Extract the (x, y) coordinate from the center of the cell holding the provided text.  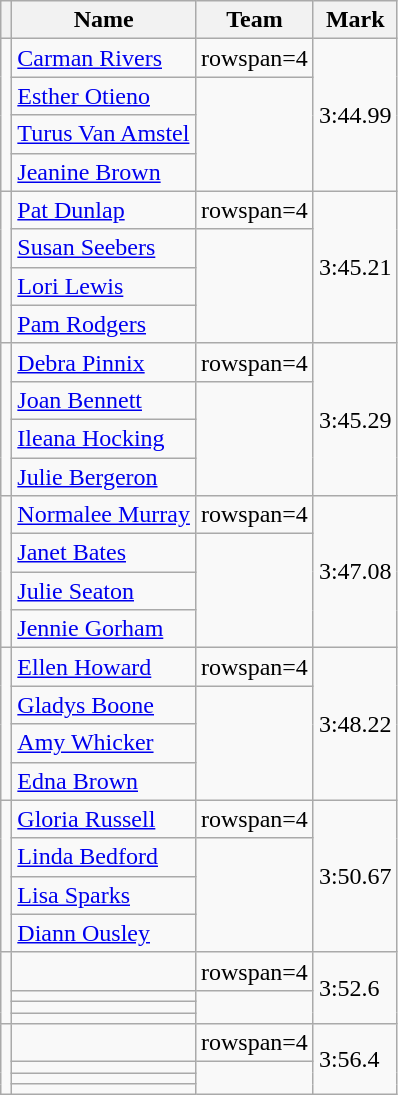
Pam Rodgers (104, 324)
Gloria Russell (104, 819)
Edna Brown (104, 781)
Amy Whicker (104, 743)
Name (104, 20)
Julie Seaton (104, 591)
Julie Bergeron (104, 477)
3:52.6 (355, 988)
Susan Seebers (104, 248)
3:45.29 (355, 419)
Turus Van Amstel (104, 134)
Lori Lewis (104, 286)
Jeanine Brown (104, 172)
Diann Ousley (104, 933)
Ellen Howard (104, 667)
Janet Bates (104, 553)
Linda Bedford (104, 857)
Normalee Murray (104, 515)
Team (254, 20)
3:50.67 (355, 876)
3:44.99 (355, 115)
Joan Bennett (104, 400)
Lisa Sparks (104, 895)
3:56.4 (355, 1060)
Esther Otieno (104, 96)
Mark (355, 20)
Ileana Hocking (104, 438)
Pat Dunlap (104, 210)
Debra Pinnix (104, 362)
Gladys Boone (104, 705)
3:48.22 (355, 724)
3:47.08 (355, 572)
3:45.21 (355, 267)
Jennie Gorham (104, 629)
Carman Rivers (104, 58)
